Find where the given text appears and provide that cell's center as [x, y] coordinate. 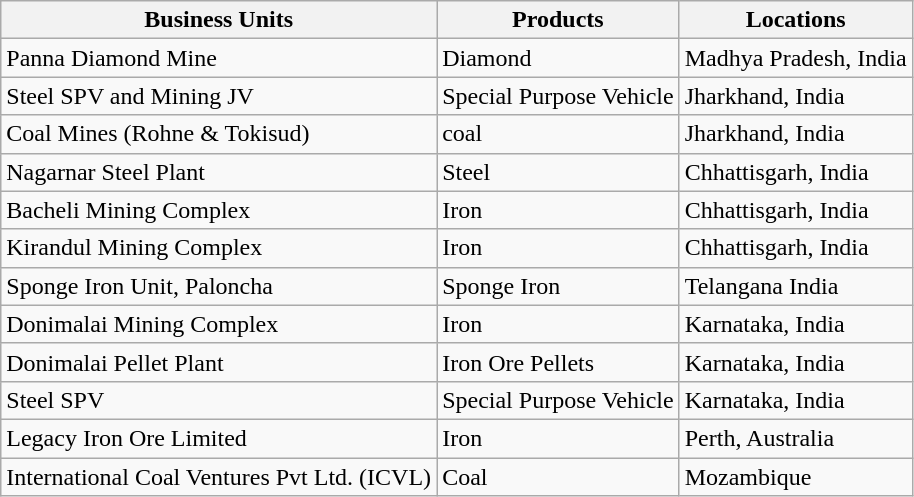
Donimalai Pellet Plant [219, 362]
Madhya Pradesh, India [796, 58]
coal [558, 134]
Sponge Iron Unit, Paloncha [219, 286]
Steel [558, 172]
Business Units [219, 20]
Iron Ore Pellets [558, 362]
Bacheli Mining Complex [219, 210]
Steel SPV and Mining JV [219, 96]
Telangana India [796, 286]
Nagarnar Steel Plant [219, 172]
Kirandul Mining Complex [219, 248]
Coal [558, 477]
Coal Mines (Rohne & Tokisud) [219, 134]
Steel SPV [219, 400]
International Coal Ventures Pvt Ltd. (ICVL) [219, 477]
Legacy Iron Ore Limited [219, 438]
Mozambique [796, 477]
Donimalai Mining Complex [219, 324]
Panna Diamond Mine [219, 58]
Perth, Australia [796, 438]
Sponge Iron [558, 286]
Locations [796, 20]
Diamond [558, 58]
Products [558, 20]
